Locate the cell with the specified text and output its (x, y) center coordinate. 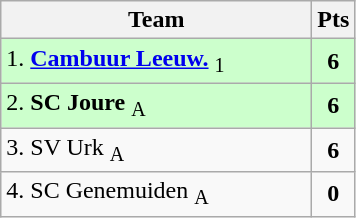
4. SC Genemuiden A (156, 194)
1. Cambuur Leeuw. 1 (156, 61)
Team (156, 20)
2. SC Joure A (156, 105)
Pts (334, 20)
3. SV Urk A (156, 150)
0 (334, 194)
